Return [X, Y] of the center of cell containing provided text 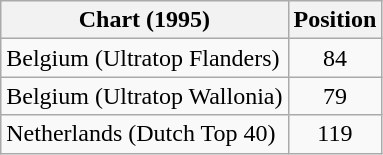
Position [335, 20]
Chart (1995) [144, 20]
79 [335, 96]
Belgium (Ultratop Flanders) [144, 58]
Belgium (Ultratop Wallonia) [144, 96]
84 [335, 58]
119 [335, 134]
Netherlands (Dutch Top 40) [144, 134]
